Return the [x, y] coordinate for the center point of the cell that contains the specified text.  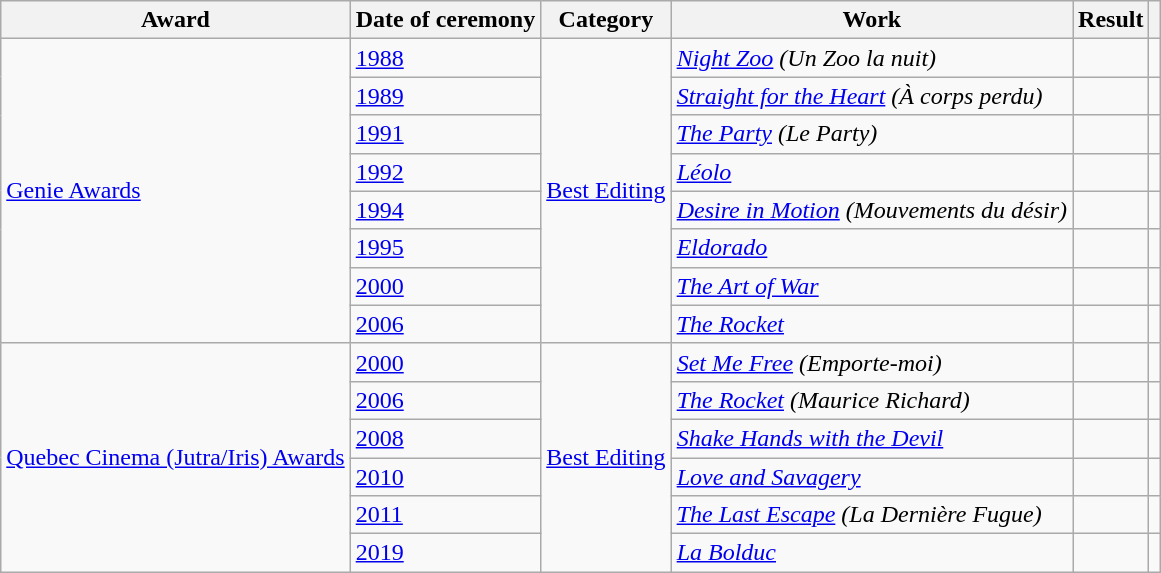
The Art of War [872, 286]
2008 [446, 438]
Eldorado [872, 248]
Shake Hands with the Devil [872, 438]
1992 [446, 172]
Set Me Free (Emporte-moi) [872, 362]
1991 [446, 134]
1994 [446, 210]
La Bolduc [872, 553]
Category [606, 20]
2019 [446, 553]
Result [1111, 20]
The Party (Le Party) [872, 134]
Genie Awards [176, 191]
Award [176, 20]
Desire in Motion (Mouvements du désir) [872, 210]
Night Zoo (Un Zoo la nuit) [872, 58]
Léolo [872, 172]
1988 [446, 58]
Love and Savagery [872, 477]
2010 [446, 477]
Date of ceremony [446, 20]
The Last Escape (La Dernière Fugue) [872, 515]
Quebec Cinema (Jutra/Iris) Awards [176, 457]
Work [872, 20]
2011 [446, 515]
1989 [446, 96]
The Rocket [872, 324]
Straight for the Heart (À corps perdu) [872, 96]
The Rocket (Maurice Richard) [872, 400]
1995 [446, 248]
